Pinpoint the cell where the given text exists, returning its [x, y] midpoint coordinate. 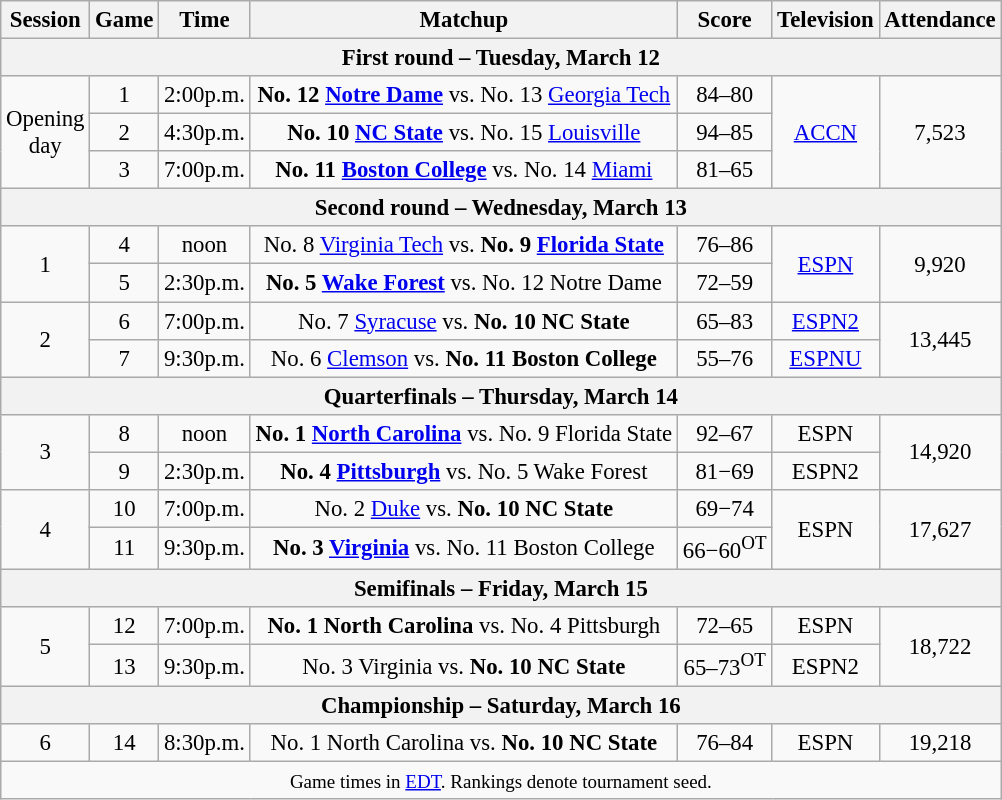
72–59 [724, 283]
94–85 [724, 133]
Attendance [940, 20]
84–80 [724, 95]
11 [124, 548]
8:30p.m. [205, 743]
72–65 [724, 626]
7 [124, 358]
No. 12 Notre Dame vs. No. 13 Georgia Tech [464, 95]
12 [124, 626]
4:30p.m. [205, 133]
81−69 [724, 471]
Quarterfinals – Thursday, March 14 [501, 396]
66−60OT [724, 548]
7,523 [940, 132]
10 [124, 509]
No. 6 Clemson vs. No. 11 Boston College [464, 358]
8 [124, 433]
No. 5 Wake Forest vs. No. 12 Notre Dame [464, 283]
No. 1 North Carolina vs. No. 9 Florida State [464, 433]
No. 11 Boston College vs. No. 14 Miami [464, 170]
Television [826, 20]
No. 4 Pittsburgh vs. No. 5 Wake Forest [464, 471]
No. 2 Duke vs. No. 10 NC State [464, 509]
ACCN [826, 132]
Championship – Saturday, March 16 [501, 706]
55–76 [724, 358]
Game times in EDT. Rankings denote tournament seed. [501, 781]
2:00p.m. [205, 95]
Openingday [46, 132]
69−74 [724, 509]
13,445 [940, 340]
65–73OT [724, 666]
76–86 [724, 245]
14,920 [940, 452]
Time [205, 20]
No. 3 Virginia vs. No. 10 NC State [464, 666]
65–83 [724, 321]
No. 7 Syracuse vs. No. 10 NC State [464, 321]
Matchup [464, 20]
9 [124, 471]
Score [724, 20]
19,218 [940, 743]
No. 1 North Carolina vs. No. 4 Pittsburgh [464, 626]
First round – Tuesday, March 12 [501, 58]
No. 10 NC State vs. No. 15 Louisville [464, 133]
76–84 [724, 743]
ESPNU [826, 358]
13 [124, 666]
Session [46, 20]
92–67 [724, 433]
Game [124, 20]
17,627 [940, 530]
81–65 [724, 170]
No. 3 Virginia vs. No. 11 Boston College [464, 548]
Semifinals – Friday, March 15 [501, 588]
9,920 [940, 264]
18,722 [940, 647]
14 [124, 743]
No. 1 North Carolina vs. No. 10 NC State [464, 743]
Second round – Wednesday, March 13 [501, 208]
No. 8 Virginia Tech vs. No. 9 Florida State [464, 245]
